Return [x, y] of the center of cell containing provided text 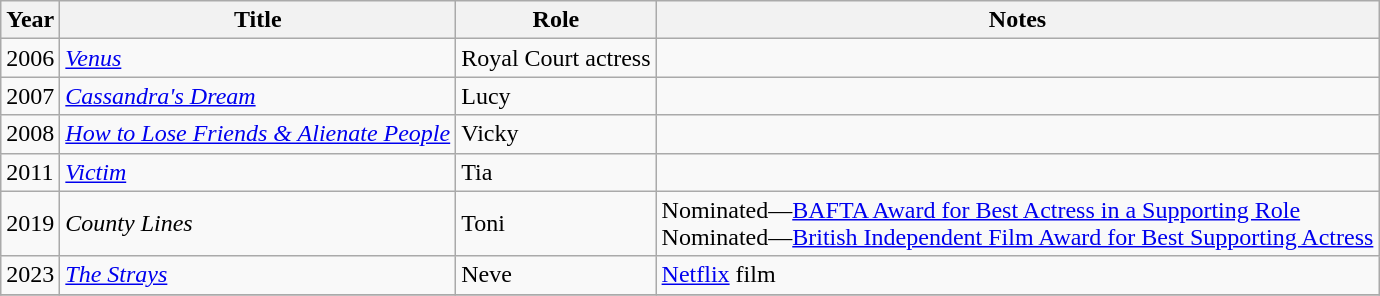
Nominated—BAFTA Award for Best Actress in a Supporting RoleNominated—British Independent Film Award for Best Supporting Actress [1018, 224]
Netflix film [1018, 275]
Venus [258, 58]
2023 [30, 275]
2019 [30, 224]
Lucy [556, 96]
County Lines [258, 224]
Vicky [556, 134]
2011 [30, 172]
Cassandra's Dream [258, 96]
Royal Court actress [556, 58]
2007 [30, 96]
Toni [556, 224]
Victim [258, 172]
How to Lose Friends & Alienate People [258, 134]
The Strays [258, 275]
Role [556, 20]
2008 [30, 134]
Tia [556, 172]
Year [30, 20]
Neve [556, 275]
2006 [30, 58]
Title [258, 20]
Notes [1018, 20]
